From the cell containing the given text, extract its center point as (X, Y) coordinate. 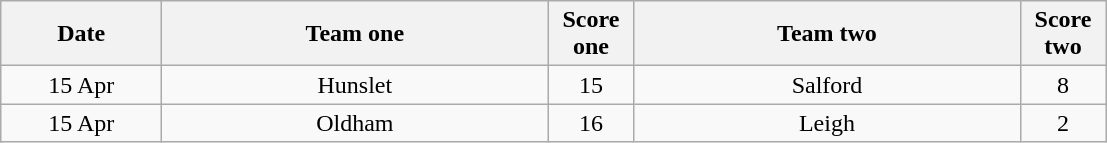
Team two (827, 34)
Salford (827, 85)
Team one (355, 34)
Hunslet (355, 85)
16 (591, 123)
Score one (591, 34)
8 (1063, 85)
15 (591, 85)
Score two (1063, 34)
Oldham (355, 123)
Leigh (827, 123)
Date (82, 34)
2 (1063, 123)
